Locate the cell with the specified text and output its [X, Y] center coordinate. 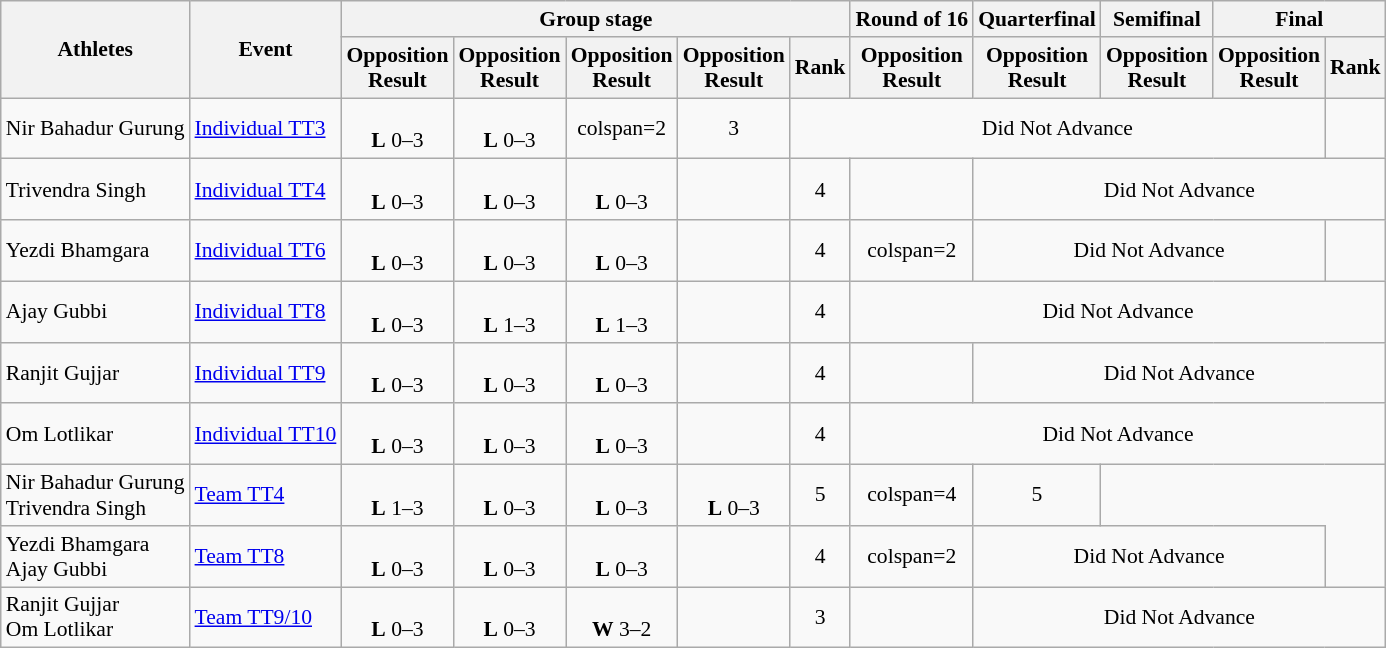
Nir Bahadur GurungTrivendra Singh [96, 496]
Yezdi Bhamgara [96, 250]
Round of 16 [912, 19]
Group stage [596, 19]
Individual TT10 [266, 434]
Nir Bahadur Gurung [96, 128]
Individual TT9 [266, 372]
Ranjit Gujjar [96, 372]
Quarterfinal [1037, 19]
Team TT4 [266, 496]
Ranjit GujjarOm Lotlikar [96, 618]
Individual TT8 [266, 312]
Athletes [96, 50]
Team TT9/10 [266, 618]
Trivendra Singh [96, 190]
Event [266, 50]
colspan=4 [912, 496]
Final [1300, 19]
Individual TT3 [266, 128]
Individual TT6 [266, 250]
Om Lotlikar [96, 434]
Individual TT4 [266, 190]
Yezdi BhamgaraAjay Gubbi [96, 556]
W 3–2 [622, 618]
Team TT8 [266, 556]
Ajay Gubbi [96, 312]
Semifinal [1157, 19]
